Return (X, Y) of the center of cell containing provided text 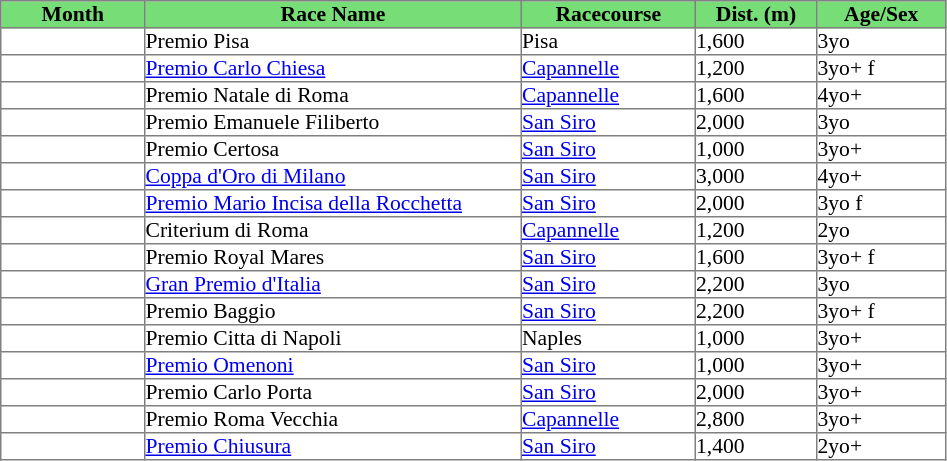
Criterium di Roma (333, 230)
Premio Natale di Roma (333, 96)
Premio Carlo Chiesa (333, 68)
1,400 (756, 446)
Premio Omenoni (333, 366)
Gran Premio d'Italia (333, 284)
Age/Sex (882, 14)
Racecourse (608, 14)
Premio Chiusura (333, 446)
Premio Carlo Porta (333, 392)
2,800 (756, 420)
Premio Emanuele Filiberto (333, 122)
Premio Citta di Napoli (333, 338)
Premio Certosa (333, 150)
3,000 (756, 176)
Premio Mario Incisa della Rocchetta (333, 204)
Coppa d'Oro di Milano (333, 176)
Race Name (333, 14)
Premio Royal Mares (333, 258)
Pisa (608, 42)
Premio Baggio (333, 312)
2yo (882, 230)
2yo+ (882, 446)
Dist. (m) (756, 14)
Premio Pisa (333, 42)
3yo f (882, 204)
Naples (608, 338)
Premio Roma Vecchia (333, 420)
Month (73, 14)
